Identify which cell holds the provided text, then report its [x, y] central coordinate. 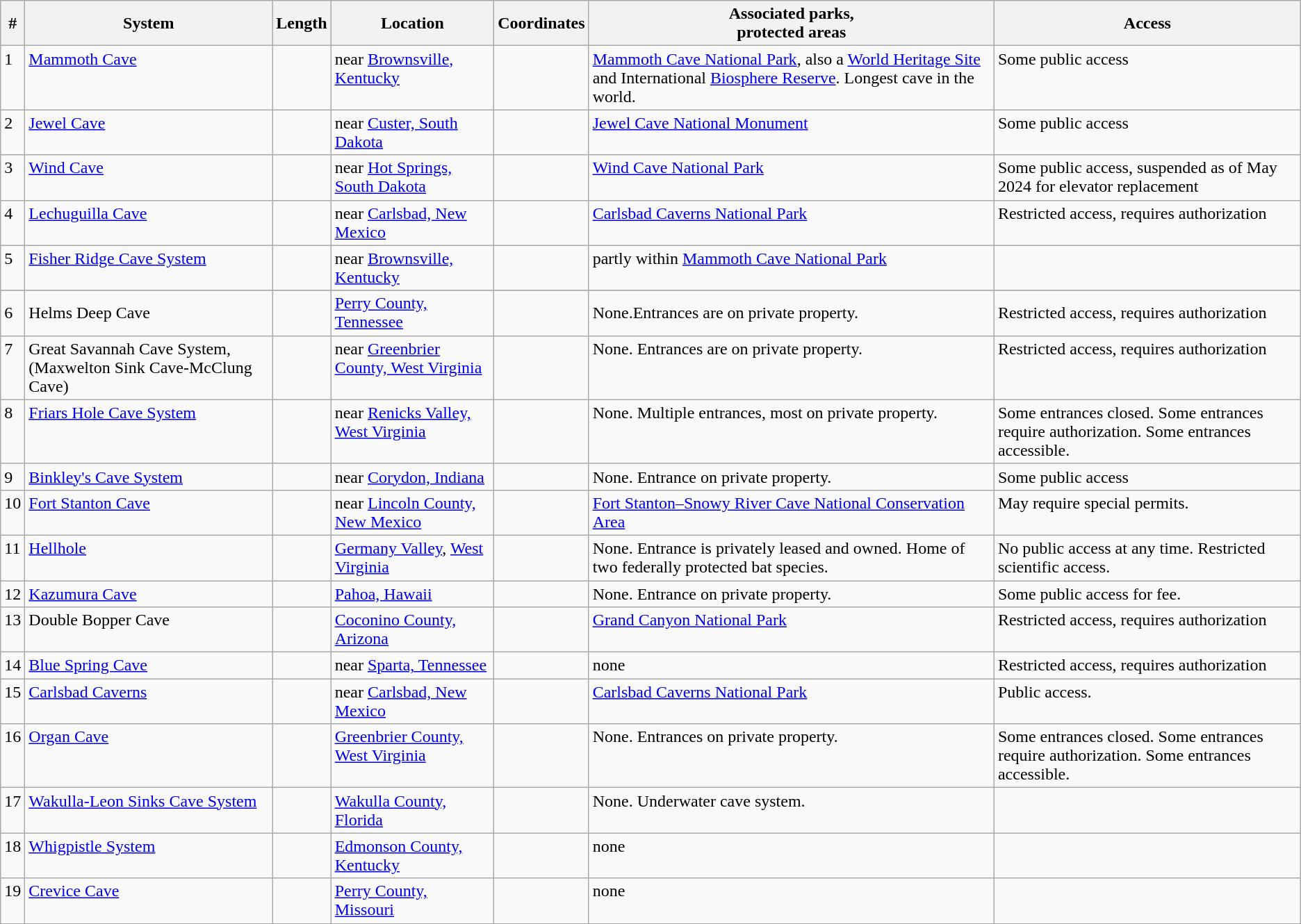
Jewel Cave National Monument [791, 132]
Edmonson County, Kentucky [413, 856]
Fort Stanton–Snowy River Cave National Conservation Area [791, 513]
near Renicks Valley, West Virginia [413, 431]
11 [13, 557]
Double Bopper Cave [149, 629]
Associated parks,protected areas [791, 24]
None. Entrances on private property. [791, 756]
Organ Cave [149, 756]
Great Savannah Cave System,(Maxwelton Sink Cave-McClung Cave) [149, 368]
Blue Spring Cave [149, 666]
Lechuguilla Cave [149, 222]
Jewel Cave [149, 132]
None.Entrances are on private property. [791, 313]
near Sparta, Tennessee [413, 666]
None. Entrances are on private property. [791, 368]
19 [13, 900]
Wind Cave National Park [791, 178]
Hellhole [149, 557]
Access [1147, 24]
Location [413, 24]
1 [13, 78]
4 [13, 222]
18 [13, 856]
Some public access for fee. [1147, 594]
10 [13, 513]
Public access. [1147, 702]
Perry County, Tennessee [413, 313]
Grand Canyon National Park [791, 629]
Crevice Cave [149, 900]
near Corydon, Indiana [413, 477]
near Custer, South Dakota [413, 132]
Wind Cave [149, 178]
None. Entrance is privately leased and owned. Home of two federally protected bat species. [791, 557]
7 [13, 368]
Whigpistle System [149, 856]
Coordinates [541, 24]
8 [13, 431]
Carlsbad Caverns [149, 702]
3 [13, 178]
Wakulla-Leon Sinks Cave System [149, 810]
Length [302, 24]
16 [13, 756]
No public access at any time. Restricted scientific access. [1147, 557]
Wakulla County, Florida [413, 810]
Some public access, suspended as of May 2024 for elevator replacement [1147, 178]
Mammoth Cave National Park, also a World Heritage Site and International Biosphere Reserve. Longest cave in the world. [791, 78]
14 [13, 666]
12 [13, 594]
15 [13, 702]
Kazumura Cave [149, 594]
Fisher Ridge Cave System [149, 268]
Coconino County, Arizona [413, 629]
None. Underwater cave system. [791, 810]
May require special permits. [1147, 513]
13 [13, 629]
9 [13, 477]
17 [13, 810]
Helms Deep Cave [149, 313]
Perry County, Missouri [413, 900]
Friars Hole Cave System [149, 431]
partly within Mammoth Cave National Park [791, 268]
Greenbrier County, West Virginia [413, 756]
None. Multiple entrances, most on private property. [791, 431]
Fort Stanton Cave [149, 513]
Mammoth Cave [149, 78]
2 [13, 132]
5 [13, 268]
near Hot Springs, South Dakota [413, 178]
Germany Valley, West Virginia [413, 557]
Binkley's Cave System [149, 477]
# [13, 24]
6 [13, 313]
System [149, 24]
Pahoa, Hawaii [413, 594]
near Lincoln County, New Mexico [413, 513]
near Greenbrier County, West Virginia [413, 368]
